Return the [X, Y] coordinate for the center point of the cell that contains the specified text.  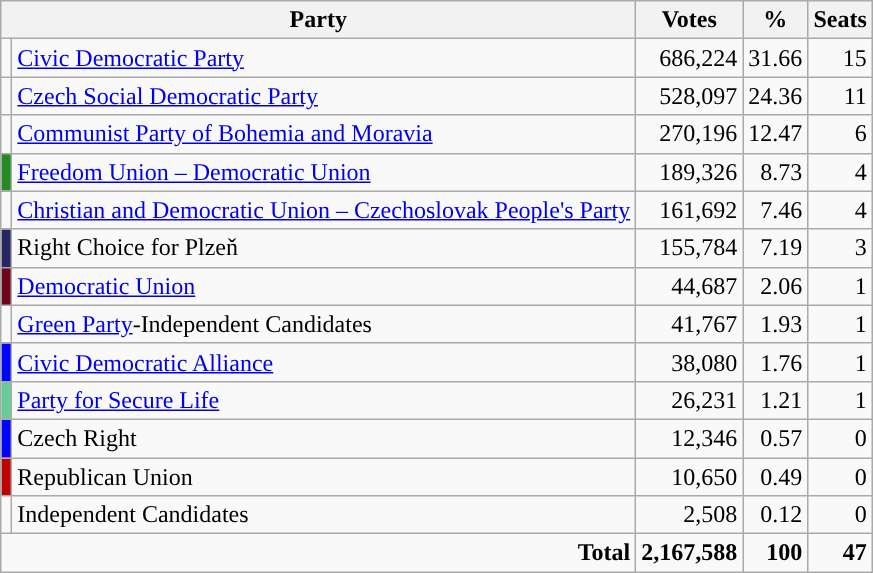
Party [318, 20]
Christian and Democratic Union – Czechoslovak People's Party [324, 210]
270,196 [690, 134]
Party for Secure Life [324, 400]
Right Choice for Plzeň [324, 248]
1.76 [776, 362]
0.49 [776, 477]
38,080 [690, 362]
% [776, 20]
686,224 [690, 58]
Democratic Union [324, 286]
0.12 [776, 515]
26,231 [690, 400]
44,687 [690, 286]
Total [318, 553]
11 [840, 96]
Seats [840, 20]
Civic Democratic Alliance [324, 362]
2,167,588 [690, 553]
41,767 [690, 324]
2.06 [776, 286]
Republican Union [324, 477]
31.66 [776, 58]
1.21 [776, 400]
7.19 [776, 248]
1.93 [776, 324]
12,346 [690, 438]
0.57 [776, 438]
7.46 [776, 210]
15 [840, 58]
189,326 [690, 172]
Communist Party of Bohemia and Moravia [324, 134]
3 [840, 248]
Czech Right [324, 438]
161,692 [690, 210]
528,097 [690, 96]
6 [840, 134]
24.36 [776, 96]
2,508 [690, 515]
Civic Democratic Party [324, 58]
Votes [690, 20]
Freedom Union – Democratic Union [324, 172]
Green Party-Independent Candidates [324, 324]
Independent Candidates [324, 515]
Czech Social Democratic Party [324, 96]
47 [840, 553]
155,784 [690, 248]
10,650 [690, 477]
8.73 [776, 172]
100 [776, 553]
12.47 [776, 134]
